From the cell containing the given text, extract its center point as [x, y] coordinate. 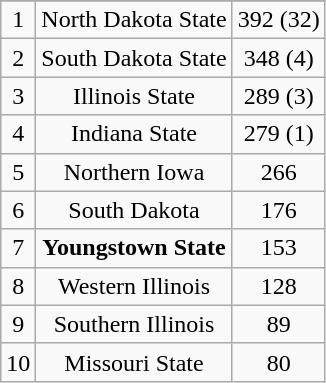
2 [18, 58]
Indiana State [134, 134]
Western Illinois [134, 286]
5 [18, 172]
128 [278, 286]
279 (1) [278, 134]
6 [18, 210]
8 [18, 286]
89 [278, 324]
South Dakota [134, 210]
3 [18, 96]
1 [18, 20]
4 [18, 134]
9 [18, 324]
7 [18, 248]
South Dakota State [134, 58]
10 [18, 362]
Northern Iowa [134, 172]
289 (3) [278, 96]
North Dakota State [134, 20]
266 [278, 172]
348 (4) [278, 58]
153 [278, 248]
Youngstown State [134, 248]
80 [278, 362]
176 [278, 210]
Missouri State [134, 362]
Southern Illinois [134, 324]
392 (32) [278, 20]
Illinois State [134, 96]
